Locate the cell with the specified text and output its (x, y) center coordinate. 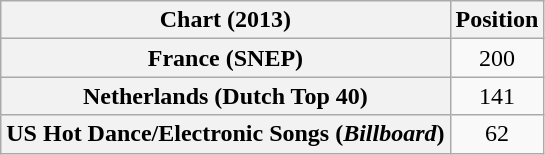
Netherlands (Dutch Top 40) (226, 96)
US Hot Dance/Electronic Songs (Billboard) (226, 134)
141 (497, 96)
Position (497, 20)
200 (497, 58)
Chart (2013) (226, 20)
62 (497, 134)
France (SNEP) (226, 58)
